Search for the cell housing the specified text and yield its (X, Y) center coordinate. 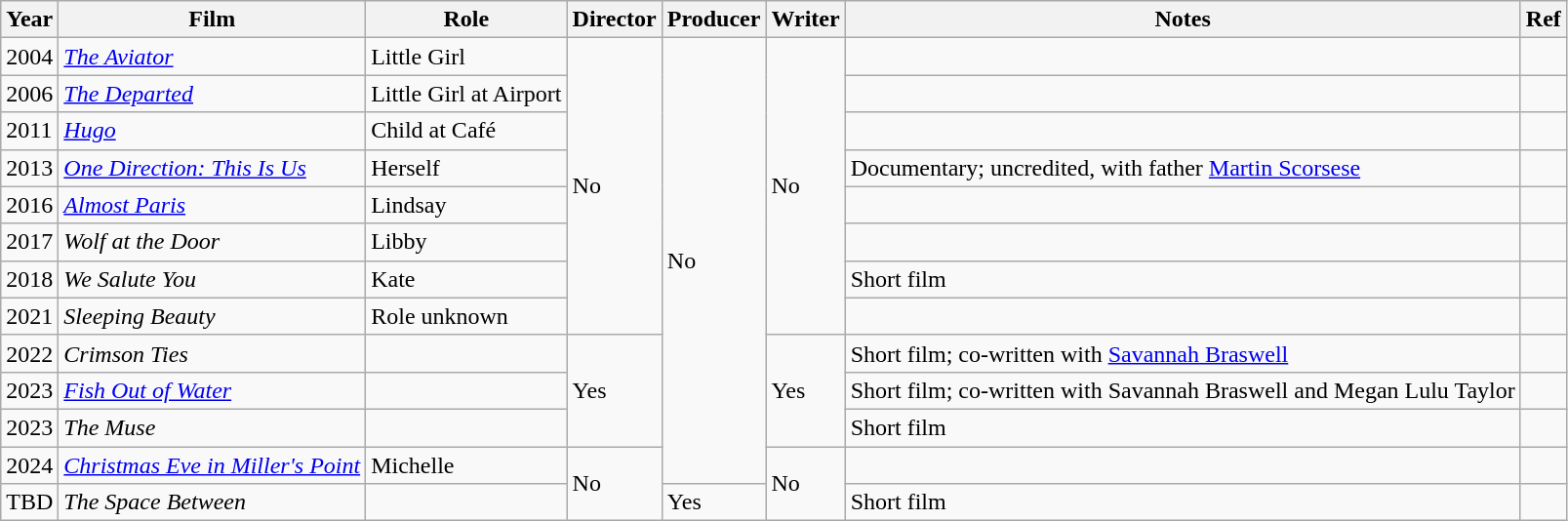
Short film; co-written with Savannah Braswell (1183, 353)
Producer (714, 20)
Michelle (466, 465)
Documentary; uncredited, with father Martin Scorsese (1183, 168)
Film (213, 20)
TBD (29, 502)
2021 (29, 316)
2006 (29, 94)
Crimson Ties (213, 353)
Lindsay (466, 205)
Little Girl (466, 57)
Child at Café (466, 131)
Writer (806, 20)
Herself (466, 168)
The Muse (213, 427)
2017 (29, 242)
Christmas Eve in Miller's Point (213, 465)
Role unknown (466, 316)
Sleeping Beauty (213, 316)
Hugo (213, 131)
Notes (1183, 20)
2013 (29, 168)
We Salute You (213, 279)
2022 (29, 353)
2018 (29, 279)
The Space Between (213, 502)
Kate (466, 279)
The Aviator (213, 57)
Director (615, 20)
Fish Out of Water (213, 390)
2024 (29, 465)
Libby (466, 242)
2011 (29, 131)
Little Girl at Airport (466, 94)
Short film; co-written with Savannah Braswell and Megan Lulu Taylor (1183, 390)
Almost Paris (213, 205)
Ref (1544, 20)
Wolf at the Door (213, 242)
Role (466, 20)
2016 (29, 205)
One Direction: This Is Us (213, 168)
The Departed (213, 94)
Year (29, 20)
2004 (29, 57)
